Return (X, Y) of the center of cell containing provided text 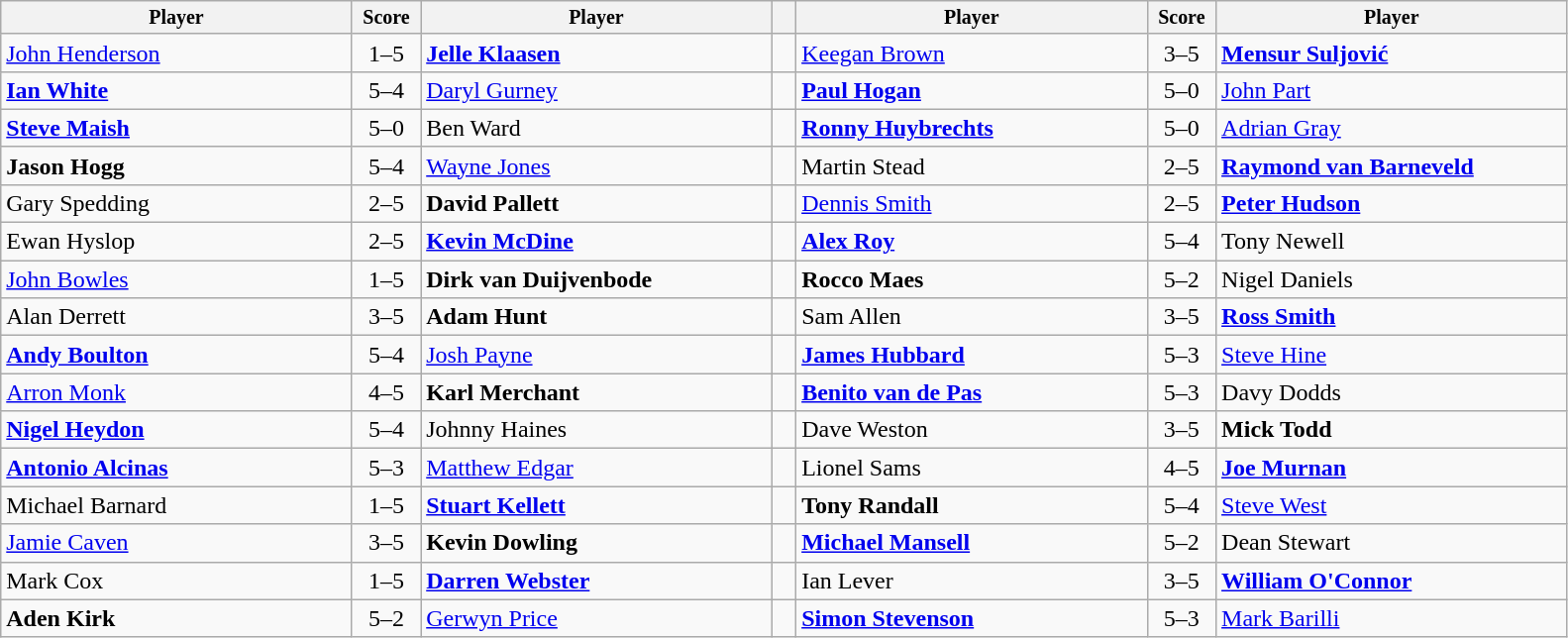
Jamie Caven (176, 543)
Kevin McDine (596, 242)
Aden Kirk (176, 618)
William O'Connor (1392, 581)
Joe Murnan (1392, 468)
Darren Webster (596, 581)
Mensur Suljović (1392, 53)
Nigel Daniels (1392, 279)
Michael Barnard (176, 505)
Tony Newell (1392, 242)
Simon Stevenson (972, 618)
Josh Payne (596, 355)
Dave Weston (972, 430)
Michael Mansell (972, 543)
John Bowles (176, 279)
James Hubbard (972, 355)
Ronny Huybrechts (972, 128)
Steve Maish (176, 128)
Stuart Kellett (596, 505)
Benito van de Pas (972, 392)
Rocco Maes (972, 279)
Kevin Dowling (596, 543)
Sam Allen (972, 317)
Dean Stewart (1392, 543)
Ian Lever (972, 581)
Mark Cox (176, 581)
John Part (1392, 90)
Johnny Haines (596, 430)
Andy Boulton (176, 355)
Adrian Gray (1392, 128)
David Pallett (596, 203)
Mark Barilli (1392, 618)
Ian White (176, 90)
Alex Roy (972, 242)
Arron Monk (176, 392)
Raymond van Barneveld (1392, 165)
Karl Merchant (596, 392)
Mick Todd (1392, 430)
Adam Hunt (596, 317)
Ross Smith (1392, 317)
Antonio Alcinas (176, 468)
Daryl Gurney (596, 90)
Nigel Heydon (176, 430)
Lionel Sams (972, 468)
Jason Hogg (176, 165)
Ewan Hyslop (176, 242)
Alan Derrett (176, 317)
Steve Hine (1392, 355)
Peter Hudson (1392, 203)
Ben Ward (596, 128)
Keegan Brown (972, 53)
Gerwyn Price (596, 618)
Dirk van Duijvenbode (596, 279)
Tony Randall (972, 505)
Martin Stead (972, 165)
John Henderson (176, 53)
Wayne Jones (596, 165)
Paul Hogan (972, 90)
Steve West (1392, 505)
Jelle Klaasen (596, 53)
Matthew Edgar (596, 468)
Gary Spedding (176, 203)
Dennis Smith (972, 203)
Davy Dodds (1392, 392)
